Determine the [X, Y] coordinate at the center of the cell enclosing the given text.  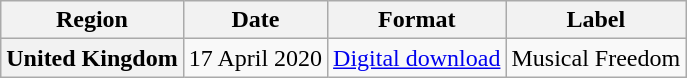
Date [255, 20]
Digital download [417, 58]
17 April 2020 [255, 58]
United Kingdom [92, 58]
Format [417, 20]
Musical Freedom [596, 58]
Region [92, 20]
Label [596, 20]
